Return the (x, y) coordinate for the center point of the cell that contains the specified text.  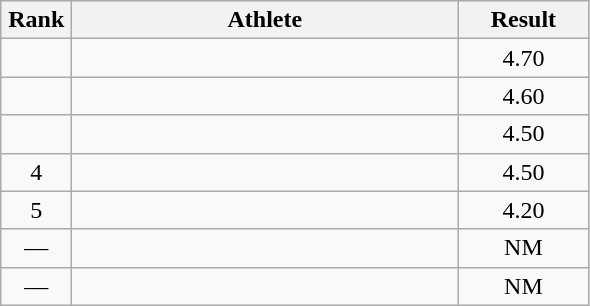
5 (36, 210)
Result (524, 20)
4 (36, 172)
4.20 (524, 210)
4.70 (524, 58)
Rank (36, 20)
Athlete (265, 20)
4.60 (524, 96)
